Extract the (X, Y) coordinate from the center of the cell holding the provided text.  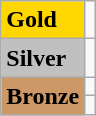
Bronze (43, 96)
Silver (43, 58)
Gold (43, 20)
